Find where the given text appears and provide that cell's center as (X, Y) coordinate. 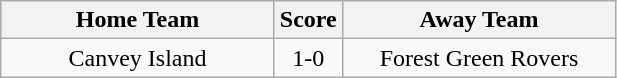
Forest Green Rovers (479, 58)
Canvey Island (138, 58)
Away Team (479, 20)
Home Team (138, 20)
Score (308, 20)
1-0 (308, 58)
